Return [X, Y] of the center of cell containing provided text 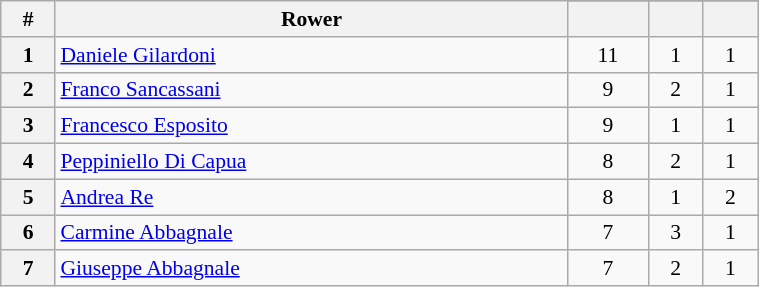
Carmine Abbagnale [311, 233]
Franco Sancassani [311, 90]
Francesco Esposito [311, 126]
Giuseppe Abbagnale [311, 269]
Rower [311, 19]
4 [28, 162]
# [28, 19]
6 [28, 233]
Peppiniello Di Capua [311, 162]
5 [28, 197]
Andrea Re [311, 197]
11 [608, 55]
Daniele Gilardoni [311, 55]
